Extract the (X, Y) coordinate from the center of the cell holding the provided text.  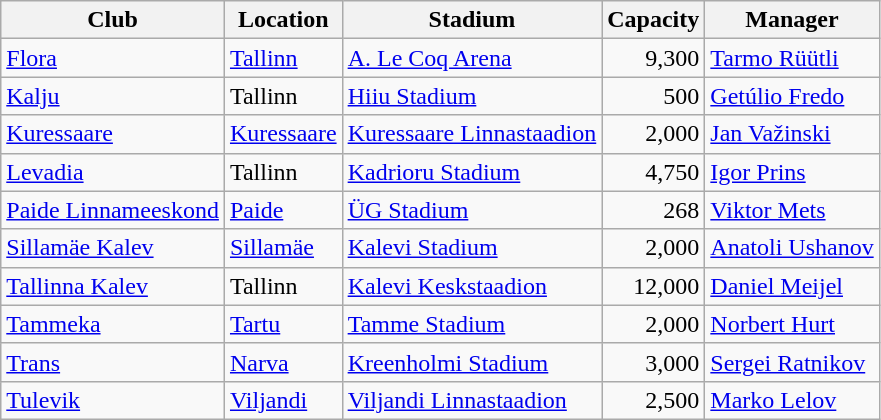
Hiiu Stadium (472, 96)
Viljandi (283, 400)
Norbert Hurt (792, 324)
Kuressaare Linnastaadion (472, 134)
Sergei Ratnikov (792, 362)
Viktor Mets (792, 210)
Kadrioru Stadium (472, 172)
Narva (283, 362)
Tarmo Rüütli (792, 58)
Club (113, 20)
Daniel Meijel (792, 286)
12,000 (654, 286)
Anatoli Ushanov (792, 248)
Trans (113, 362)
Viljandi Linnastaadion (472, 400)
Stadium (472, 20)
Tamme Stadium (472, 324)
268 (654, 210)
Location (283, 20)
Marko Lelov (792, 400)
Igor Prins (792, 172)
9,300 (654, 58)
Sillamäe Kalev (113, 248)
Capacity (654, 20)
Paide (283, 210)
Kreenholmi Stadium (472, 362)
3,000 (654, 362)
Manager (792, 20)
Jan Važinski (792, 134)
Kalju (113, 96)
Tallinna Kalev (113, 286)
ÜG Stadium (472, 210)
2,500 (654, 400)
Levadia (113, 172)
Tulevik (113, 400)
Flora (113, 58)
Getúlio Fredo (792, 96)
Kalevi Stadium (472, 248)
Paide Linnameeskond (113, 210)
500 (654, 96)
A. Le Coq Arena (472, 58)
Tammeka (113, 324)
Tartu (283, 324)
Kalevi Keskstaadion (472, 286)
Sillamäe (283, 248)
4,750 (654, 172)
